Extract the [X, Y] coordinate from the center of the cell holding the provided text.  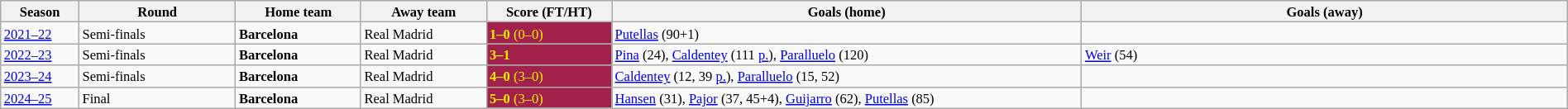
Weir (54) [1325, 54]
5–0 (3–0) [549, 97]
2022–23 [40, 54]
2024–25 [40, 97]
Hansen (31), Pajor (37, 45+4), Guijarro (62), Putellas (85) [847, 97]
Goals (away) [1325, 12]
Season [40, 12]
2023–24 [40, 76]
4–0 (3–0) [549, 76]
2021–22 [40, 33]
Score (FT/HT) [549, 12]
Pina (24), Caldentey (111 p.), Paralluelo (120) [847, 54]
Putellas (90+1) [847, 33]
Caldentey (12, 39 p.), Paralluelo (15, 52) [847, 76]
Round [157, 12]
Final [157, 97]
Away team [423, 12]
1–0 (0–0) [549, 33]
Home team [299, 12]
Goals (home) [847, 12]
3–1 [549, 54]
